Pinpoint the cell where the given text exists, returning its [X, Y] midpoint coordinate. 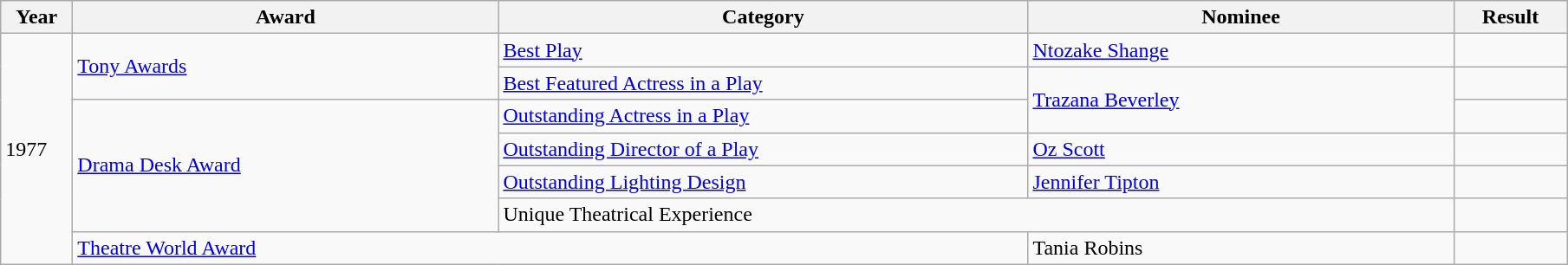
Ntozake Shange [1241, 50]
Tony Awards [286, 67]
Category [763, 17]
Year [36, 17]
Outstanding Actress in a Play [763, 116]
Best Featured Actress in a Play [763, 83]
Tania Robins [1241, 248]
Drama Desk Award [286, 165]
Award [286, 17]
Unique Theatrical Experience [976, 215]
Outstanding Lighting Design [763, 182]
1977 [36, 149]
Trazana Beverley [1241, 100]
Nominee [1241, 17]
Best Play [763, 50]
Oz Scott [1241, 149]
Jennifer Tipton [1241, 182]
Theatre World Award [550, 248]
Outstanding Director of a Play [763, 149]
Result [1510, 17]
